Provide the (X, Y) coordinate of the cell's center where the given text is located.  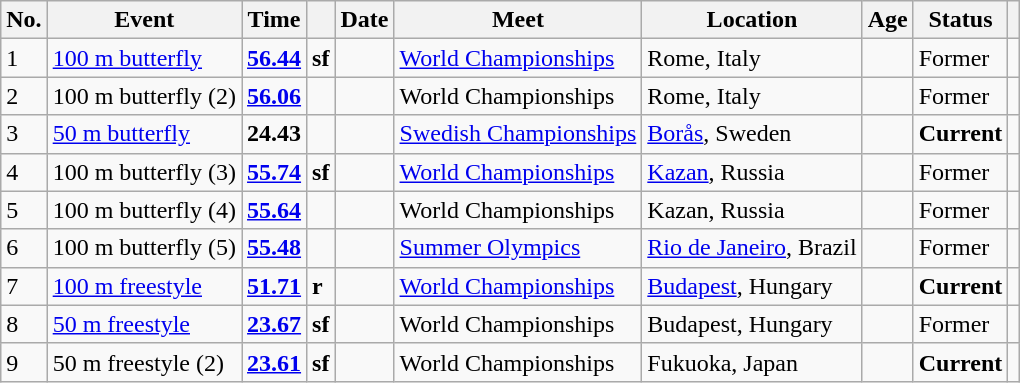
4 (24, 172)
No. (24, 20)
56.44 (274, 58)
55.74 (274, 172)
100 m butterfly (3) (144, 172)
50 m freestyle (2) (144, 362)
100 m butterfly (144, 58)
7 (24, 286)
Fukuoka, Japan (752, 362)
100 m butterfly (4) (144, 210)
50 m butterfly (144, 134)
100 m butterfly (2) (144, 96)
Time (274, 20)
55.64 (274, 210)
23.61 (274, 362)
8 (24, 324)
Summer Olympics (518, 248)
Rio de Janeiro, Brazil (752, 248)
23.67 (274, 324)
Swedish Championships (518, 134)
3 (24, 134)
Borås, Sweden (752, 134)
50 m freestyle (144, 324)
5 (24, 210)
2 (24, 96)
r (321, 286)
9 (24, 362)
1 (24, 58)
Event (144, 20)
56.06 (274, 96)
6 (24, 248)
Location (752, 20)
24.43 (274, 134)
100 m butterfly (5) (144, 248)
100 m freestyle (144, 286)
Date (364, 20)
Meet (518, 20)
51.71 (274, 286)
55.48 (274, 248)
Status (960, 20)
Age (888, 20)
